Identify which cell holds the provided text, then report its [X, Y] central coordinate. 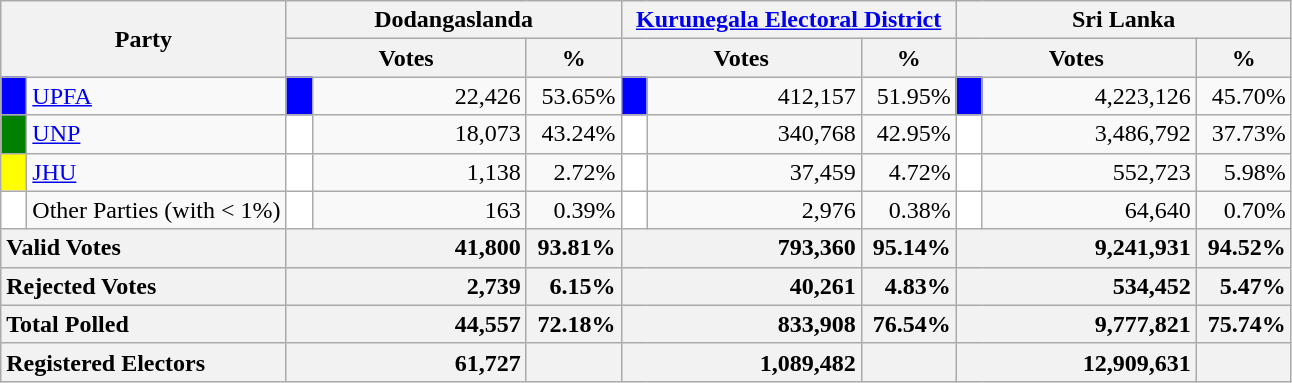
JHU [156, 172]
163 [419, 210]
Other Parties (with < 1%) [156, 210]
1,138 [419, 172]
40,261 [741, 286]
2,739 [406, 286]
Rejected Votes [144, 286]
95.14% [908, 248]
76.54% [908, 324]
412,157 [754, 96]
Party [144, 39]
6.15% [574, 286]
Sri Lanka [1124, 20]
2,976 [754, 210]
43.24% [574, 134]
41,800 [406, 248]
UPFA [156, 96]
UNP [156, 134]
833,908 [741, 324]
0.70% [1244, 210]
44,557 [406, 324]
Registered Electors [144, 362]
64,640 [1089, 210]
2.72% [574, 172]
793,360 [741, 248]
53.65% [574, 96]
61,727 [406, 362]
Valid Votes [144, 248]
5.47% [1244, 286]
42.95% [908, 134]
45.70% [1244, 96]
0.39% [574, 210]
93.81% [574, 248]
9,777,821 [1076, 324]
552,723 [1089, 172]
4.83% [908, 286]
22,426 [419, 96]
3,486,792 [1089, 134]
4,223,126 [1089, 96]
1,089,482 [741, 362]
534,452 [1076, 286]
75.74% [1244, 324]
Dodangaslanda [454, 20]
340,768 [754, 134]
94.52% [1244, 248]
5.98% [1244, 172]
18,073 [419, 134]
51.95% [908, 96]
37.73% [1244, 134]
0.38% [908, 210]
Total Polled [144, 324]
Kurunegala Electoral District [788, 20]
72.18% [574, 324]
37,459 [754, 172]
9,241,931 [1076, 248]
12,909,631 [1076, 362]
4.72% [908, 172]
